From the cell containing the given text, extract its center point as (X, Y) coordinate. 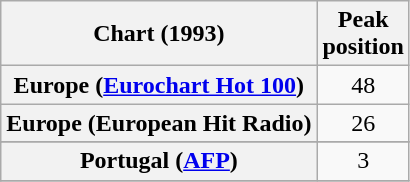
Portugal (AFP) (159, 161)
3 (363, 161)
Europe (European Hit Radio) (159, 123)
Chart (1993) (159, 34)
26 (363, 123)
Europe (Eurochart Hot 100) (159, 85)
48 (363, 85)
Peakposition (363, 34)
